Determine the [x, y] coordinate at the center of the cell enclosing the given text.  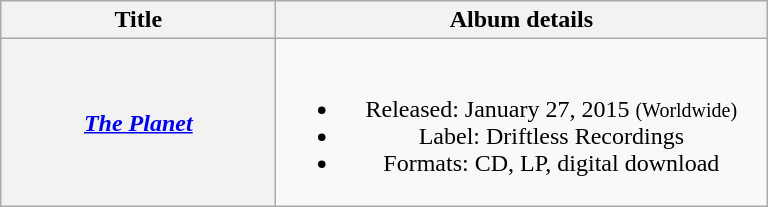
Title [138, 20]
The Planet [138, 122]
Released: January 27, 2015 (Worldwide)Label: Driftless RecordingsFormats: CD, LP, digital download [522, 122]
Album details [522, 20]
